Extract the [X, Y] coordinate from the center of the cell holding the provided text.  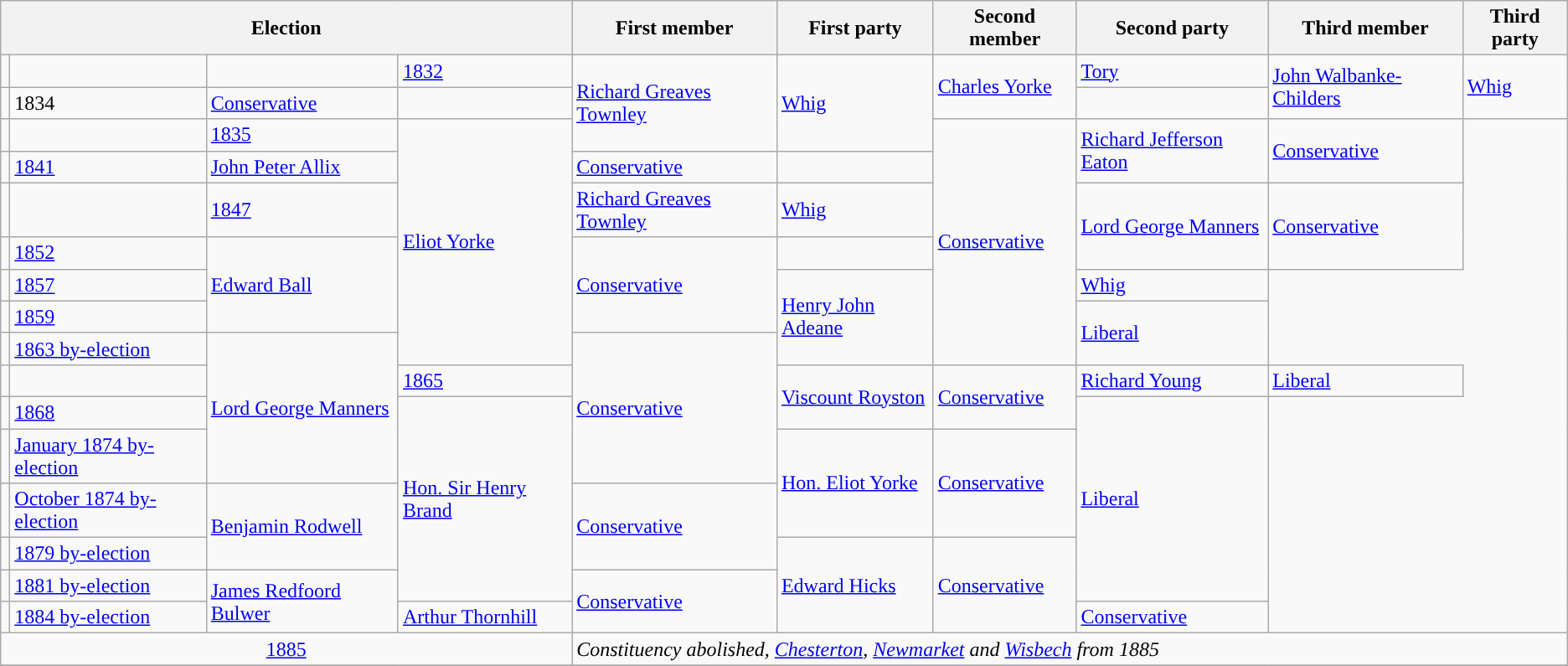
James Redfoord Bulwer [302, 601]
Second party [1173, 28]
Benjamin Rodwell [302, 526]
1835 [302, 135]
1857 [108, 285]
1841 [108, 167]
Third member [1365, 28]
1832 [484, 71]
October 1874 by-election [108, 511]
Second member [1005, 28]
1879 by-election [108, 554]
Election [286, 28]
1868 [108, 412]
First member [675, 28]
Edward Hicks [854, 586]
Richard Jefferson Eaton [1173, 151]
Edward Ball [302, 285]
John Peter Allix [302, 167]
1847 [302, 209]
Charles Yorke [1005, 87]
1885 [286, 649]
Viscount Royston [854, 396]
Hon. Sir Henry Brand [484, 498]
Eliot Yorke [484, 241]
1884 by-election [108, 617]
Henry John Adeane [854, 317]
Constituency abolished, Chesterton, Newmarket and Wisbech from 1885 [1070, 649]
First party [854, 28]
Richard Young [1173, 380]
1881 by-election [108, 586]
Arthur Thornhill [484, 617]
Tory [1173, 71]
1859 [108, 317]
1865 [484, 380]
John Walbanke-Childers [1365, 87]
1852 [108, 253]
1863 by-election [108, 348]
1834 [108, 103]
Third party [1514, 28]
January 1874 by-election [108, 456]
Hon. Eliot Yorke [854, 483]
